Identify which cell holds the provided text, then report its (X, Y) central coordinate. 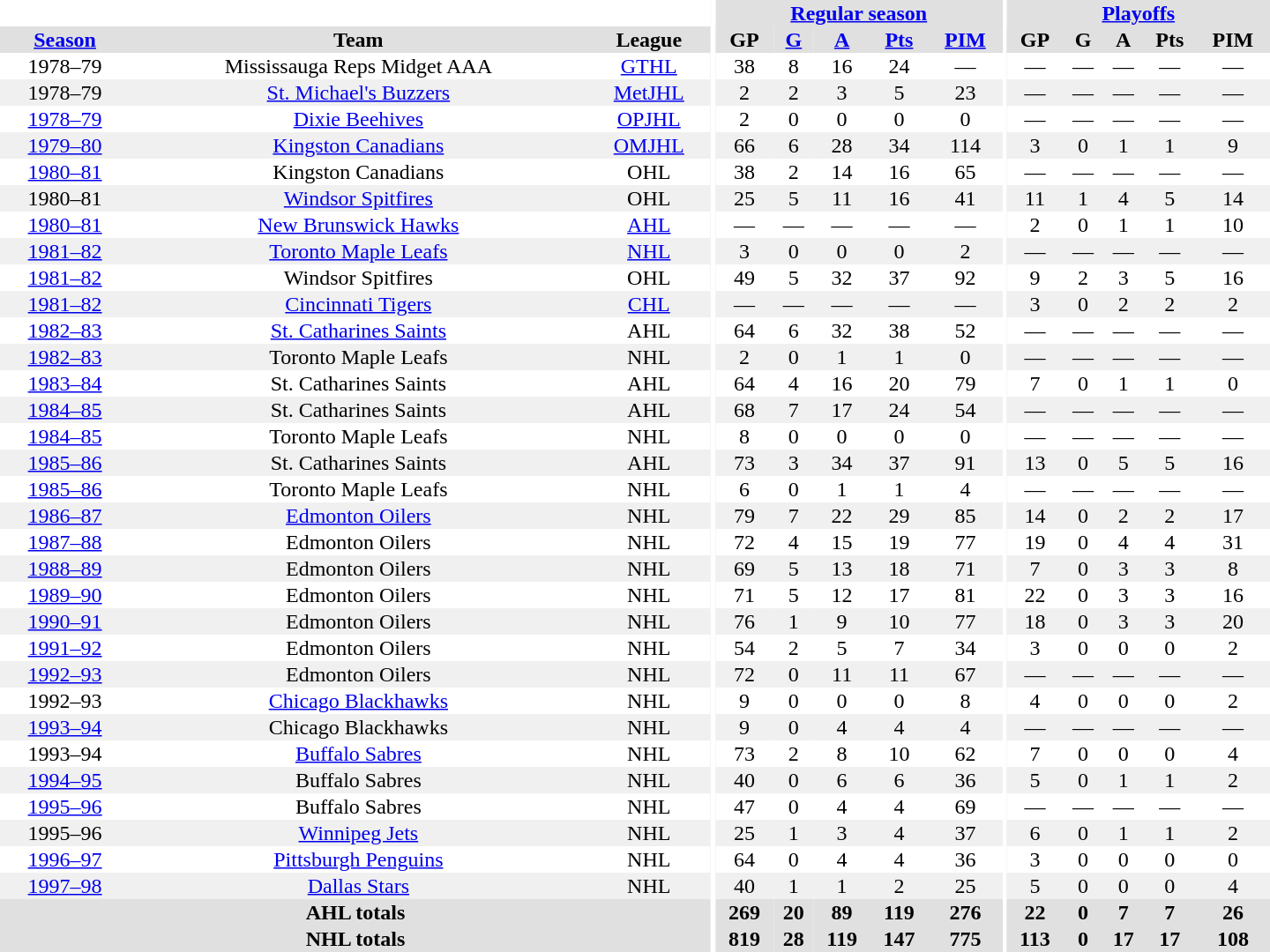
Season (65, 40)
89 (842, 912)
Cincinnati Tigers (358, 304)
41 (965, 198)
47 (744, 807)
1989–90 (65, 595)
Team (358, 40)
15 (842, 542)
775 (965, 939)
1997–98 (65, 886)
1983–84 (65, 383)
65 (965, 172)
Dixie Beehives (358, 119)
147 (899, 939)
31 (1233, 542)
Winnipeg Jets (358, 833)
1986–87 (65, 516)
276 (965, 912)
1996–97 (65, 859)
MetJHL (649, 93)
CHL (649, 304)
GTHL (649, 66)
113 (1035, 939)
1988–89 (65, 569)
62 (965, 754)
92 (965, 278)
108 (1233, 939)
St. Michael's Buzzers (358, 93)
114 (965, 145)
23 (965, 93)
66 (744, 145)
49 (744, 278)
91 (965, 463)
OMJHL (649, 145)
52 (965, 331)
Mississauga Reps Midget AAA (358, 66)
1990–91 (65, 621)
819 (744, 939)
Dallas Stars (358, 886)
67 (965, 674)
269 (744, 912)
1991–92 (65, 648)
1979–80 (65, 145)
81 (965, 595)
OPJHL (649, 119)
New Brunswick Hawks (358, 225)
26 (1233, 912)
Playoffs (1139, 13)
68 (744, 410)
29 (899, 516)
Pittsburgh Penguins (358, 859)
76 (744, 621)
85 (965, 516)
12 (842, 595)
NHL totals (355, 939)
1994–95 (65, 780)
League (649, 40)
AHL totals (355, 912)
1987–88 (65, 542)
Regular season (859, 13)
